Extract the [X, Y] coordinate from the center of the cell holding the provided text.  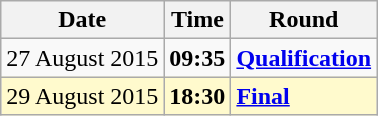
27 August 2015 [82, 58]
Round [304, 20]
09:35 [198, 58]
Date [82, 20]
Qualification [304, 58]
18:30 [198, 96]
29 August 2015 [82, 96]
Final [304, 96]
Time [198, 20]
